Find where the given text appears and provide that cell's center as [X, Y] coordinate. 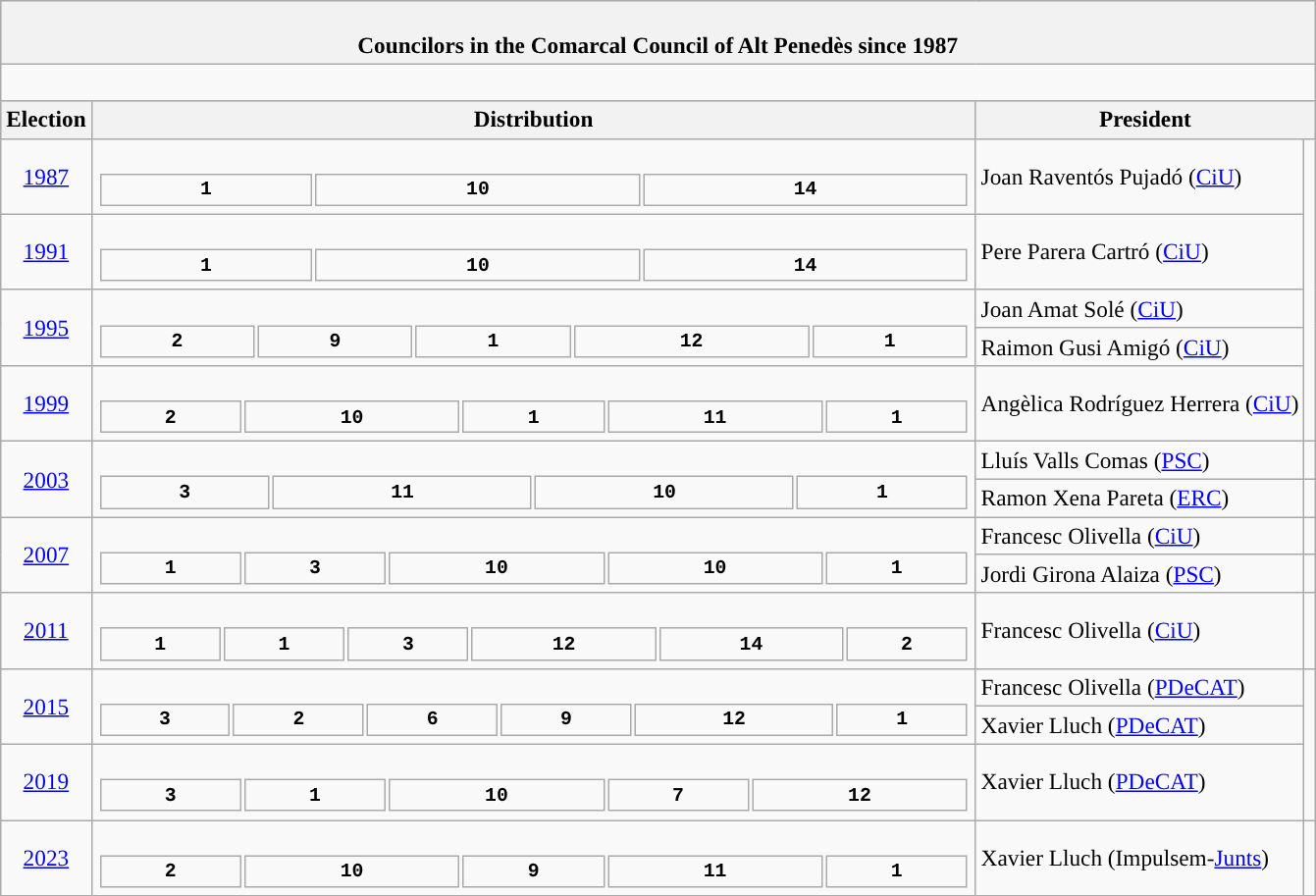
3 11 10 1 [534, 479]
Raimon Gusi Amigó (CiU) [1140, 347]
1 3 10 10 1 [534, 553]
Joan Raventós Pujadó (CiU) [1140, 177]
2 10 9 11 1 [534, 858]
2 10 1 11 1 [534, 402]
3 1 10 7 12 [534, 781]
1999 [46, 402]
Pere Parera Cartró (CiU) [1140, 251]
Francesc Olivella (PDeCAT) [1140, 687]
Angèlica Rodríguez Herrera (CiU) [1140, 402]
Councilors in the Comarcal Council of Alt Penedès since 1987 [658, 31]
2 9 1 12 1 [534, 328]
Ramon Xena Pareta (ERC) [1140, 499]
Election [46, 120]
7 [678, 795]
President [1144, 120]
Xavier Lluch (Impulsem-Junts) [1140, 858]
2015 [46, 707]
2007 [46, 553]
1995 [46, 328]
6 [432, 718]
1 1 3 12 14 2 [534, 630]
3 2 6 9 12 1 [534, 707]
Distribution [534, 120]
Jordi Girona Alaiza (PSC) [1140, 573]
2011 [46, 630]
Joan Amat Solé (CiU) [1140, 308]
2019 [46, 781]
1991 [46, 251]
2003 [46, 479]
2023 [46, 858]
1987 [46, 177]
Lluís Valls Comas (PSC) [1140, 459]
